Output the [x, y] coordinate of the center of the cell containing the given text.  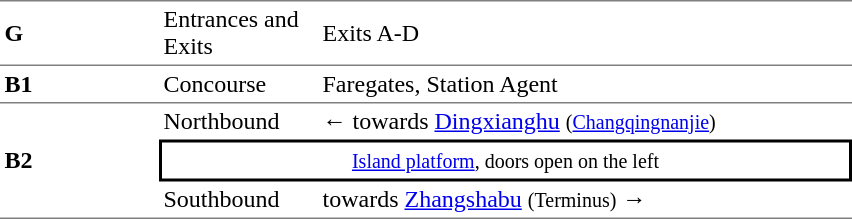
← towards Dingxianghu (Changqingnanjie) [585, 122]
Exits A-D [585, 33]
G [80, 33]
Concourse [238, 85]
Entrances and Exits [238, 33]
Island platform, doors open on the left [506, 161]
Faregates, Station Agent [585, 85]
B1 [80, 85]
Northbound [238, 122]
